Scan for the cell matching the given text and deliver its (x, y) coordinate at center. 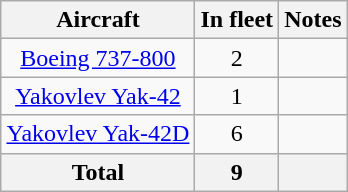
9 (237, 172)
Aircraft (98, 20)
6 (237, 134)
Boeing 737-800 (98, 58)
In fleet (237, 20)
1 (237, 96)
Yakovlev Yak-42 (98, 96)
2 (237, 58)
Total (98, 172)
Notes (313, 20)
Yakovlev Yak-42D (98, 134)
